Locate the cell with the specified text and output its (X, Y) center coordinate. 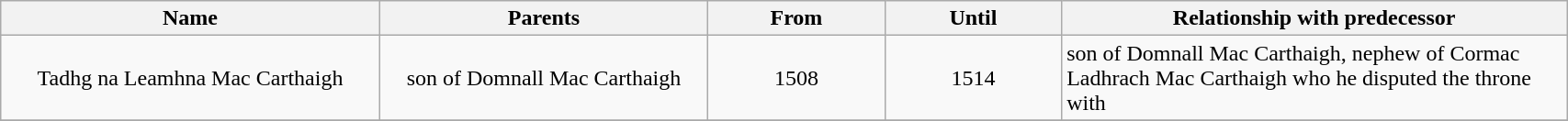
Relationship with predecessor (1314, 18)
Name (190, 18)
Until (973, 18)
Tadhg na Leamhna Mac Carthaigh (190, 78)
son of Domnall Mac Carthaigh, nephew of Cormac Ladhrach Mac Carthaigh who he disputed the throne with (1314, 78)
son of Domnall Mac Carthaigh (544, 78)
1508 (796, 78)
From (796, 18)
1514 (973, 78)
Parents (544, 18)
